Return the [x, y] coordinate for the center point of the cell that contains the specified text.  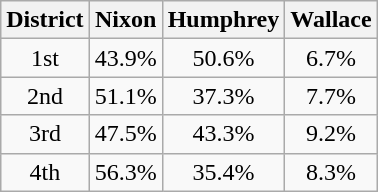
51.1% [126, 96]
8.3% [331, 172]
56.3% [126, 172]
District [45, 20]
35.4% [224, 172]
50.6% [224, 58]
Nixon [126, 20]
9.2% [331, 134]
7.7% [331, 96]
4th [45, 172]
43.3% [224, 134]
37.3% [224, 96]
3rd [45, 134]
1st [45, 58]
6.7% [331, 58]
43.9% [126, 58]
47.5% [126, 134]
Wallace [331, 20]
2nd [45, 96]
Humphrey [224, 20]
